Output the [X, Y] coordinate of the center of the cell containing the given text.  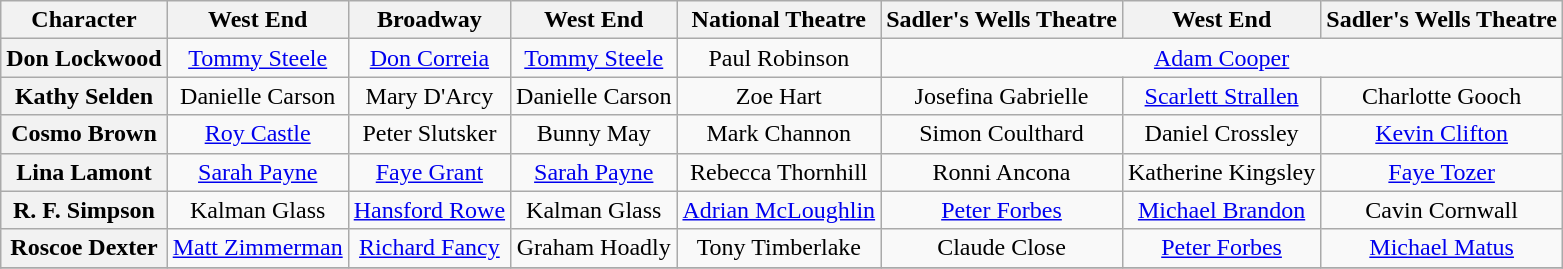
Character [84, 20]
Graham Hoadly [594, 248]
Don Lockwood [84, 58]
Roy Castle [258, 134]
Rebecca Thornhill [779, 172]
Hansford Rowe [429, 210]
Michael Brandon [1221, 210]
Faye Tozer [1442, 172]
Broadway [429, 20]
Matt Zimmerman [258, 248]
Don Correia [429, 58]
Daniel Crossley [1221, 134]
Lina Lamont [84, 172]
Kathy Selden [84, 96]
Peter Slutsker [429, 134]
R. F. Simpson [84, 210]
Katherine Kingsley [1221, 172]
Charlotte Gooch [1442, 96]
Cosmo Brown [84, 134]
Scarlett Strallen [1221, 96]
Kevin Clifton [1442, 134]
Adam Cooper [1222, 58]
Adrian McLoughlin [779, 210]
National Theatre [779, 20]
Ronni Ancona [1002, 172]
Simon Coulthard [1002, 134]
Bunny May [594, 134]
Mark Channon [779, 134]
Faye Grant [429, 172]
Claude Close [1002, 248]
Josefina Gabrielle [1002, 96]
Zoe Hart [779, 96]
Tony Timberlake [779, 248]
Richard Fancy [429, 248]
Mary D'Arcy [429, 96]
Paul Robinson [779, 58]
Roscoe Dexter [84, 248]
Michael Matus [1442, 248]
Cavin Cornwall [1442, 210]
